Output the [X, Y] coordinate of the center of the cell containing the given text.  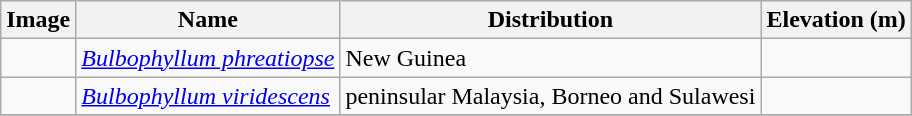
Bulbophyllum phreatiopse [208, 58]
Distribution [550, 20]
New Guinea [550, 58]
Elevation (m) [836, 20]
Bulbophyllum viridescens [208, 96]
Image [38, 20]
peninsular Malaysia, Borneo and Sulawesi [550, 96]
Name [208, 20]
